Detect which cell encompasses the target text, then output its [x, y] center coordinate. 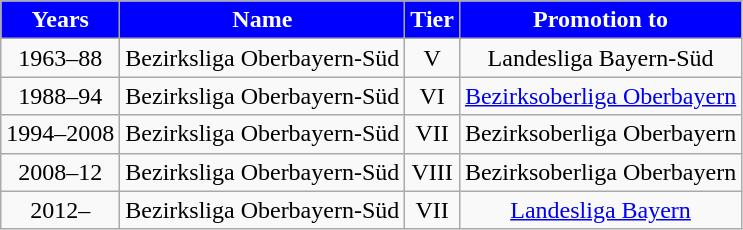
Years [60, 20]
2012– [60, 210]
1994–2008 [60, 134]
Tier [432, 20]
VIII [432, 172]
Landesliga Bayern [600, 210]
V [432, 58]
VI [432, 96]
1988–94 [60, 96]
1963–88 [60, 58]
2008–12 [60, 172]
Promotion to [600, 20]
Landesliga Bayern-Süd [600, 58]
Name [262, 20]
